From the cell containing the given text, extract its center point as (x, y) coordinate. 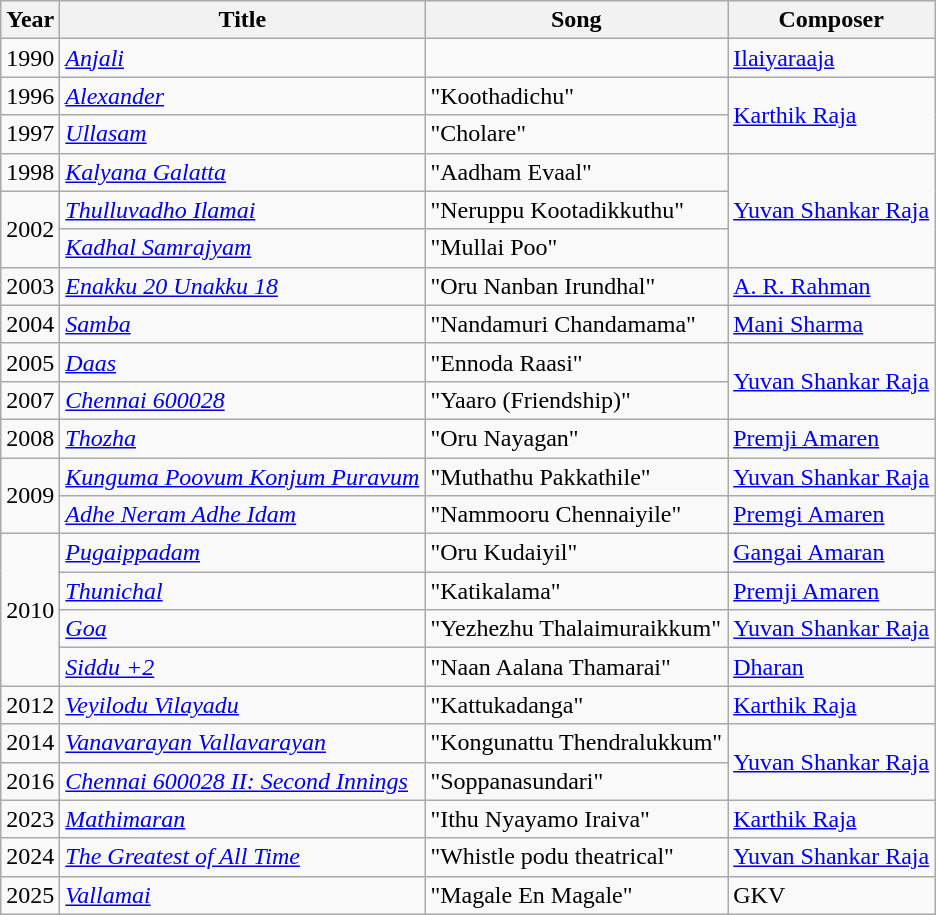
Daas (242, 362)
2025 (30, 895)
Goa (242, 629)
"Koothadichu" (576, 96)
Anjali (242, 58)
"Ennoda Raasi" (576, 362)
Enakku 20 Unakku 18 (242, 286)
"Naan Aalana Thamarai" (576, 667)
Ilaiyaraaja (832, 58)
Ullasam (242, 134)
Title (242, 20)
Chennai 600028 (242, 400)
"Kattukadanga" (576, 705)
"Kongunattu Thendralukkum" (576, 743)
"Aadham Evaal" (576, 172)
Mathimaran (242, 819)
Pugaippadam (242, 553)
Gangai Amaran (832, 553)
A. R. Rahman (832, 286)
2010 (30, 610)
Veyilodu Vilayadu (242, 705)
"Katikalama" (576, 591)
Alexander (242, 96)
2003 (30, 286)
"Mullai Poo" (576, 248)
"Soppanasundari" (576, 781)
"Oru Kudaiyil" (576, 553)
"Oru Nayagan" (576, 438)
Thunichal (242, 591)
Kunguma Poovum Konjum Puravum (242, 477)
"Magale En Magale" (576, 895)
Vanavarayan Vallavarayan (242, 743)
"Yezhezhu Thalaimuraikkum" (576, 629)
"Neruppu Kootadikkuthu" (576, 210)
Premgi Amaren (832, 515)
1996 (30, 96)
GKV (832, 895)
1997 (30, 134)
2012 (30, 705)
"Muthathu Pakkathile" (576, 477)
"Ithu Nyayamo Iraiva" (576, 819)
Kadhal Samrajyam (242, 248)
Thozha (242, 438)
The Greatest of All Time (242, 857)
"Oru Nanban Irundhal" (576, 286)
2024 (30, 857)
Song (576, 20)
2016 (30, 781)
2014 (30, 743)
1990 (30, 58)
Siddu +2 (242, 667)
2023 (30, 819)
Kalyana Galatta (242, 172)
1998 (30, 172)
Vallamai (242, 895)
2008 (30, 438)
Dharan (832, 667)
"Nandamuri Chandamama" (576, 324)
Thulluvadho Ilamai (242, 210)
Composer (832, 20)
"Yaaro (Friendship)" (576, 400)
2005 (30, 362)
2004 (30, 324)
Samba (242, 324)
"Whistle podu theatrical" (576, 857)
"Nammooru Chennaiyile" (576, 515)
"Cholare" (576, 134)
2002 (30, 229)
Adhe Neram Adhe Idam (242, 515)
Mani Sharma (832, 324)
2009 (30, 496)
2007 (30, 400)
Year (30, 20)
Chennai 600028 II: Second Innings (242, 781)
